Find where the given text appears and provide that cell's center as (x, y) coordinate. 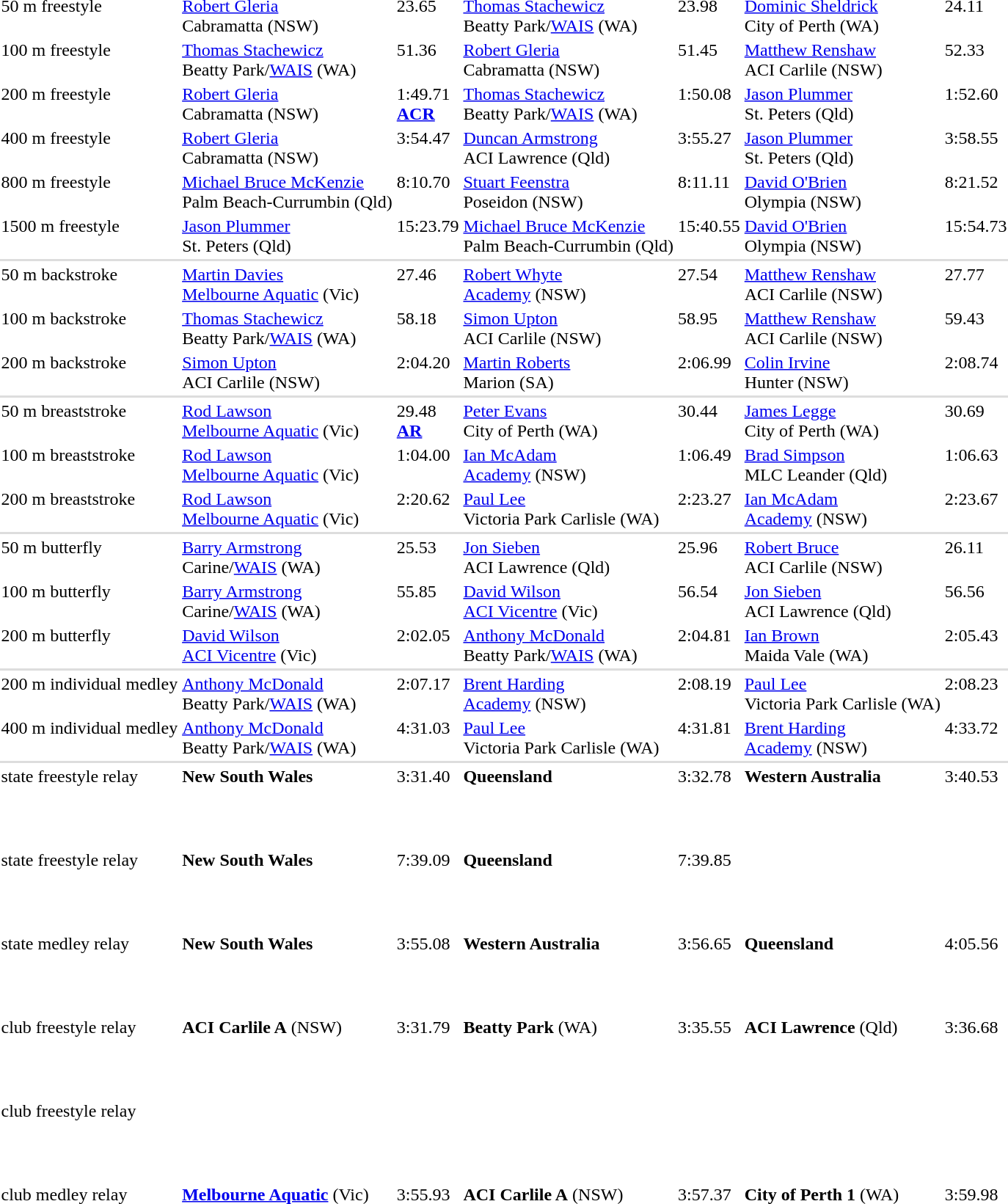
state medley relay (90, 973)
2:23.67 (976, 509)
3:56.65 (709, 973)
3:32.78 (709, 806)
2:23.27 (709, 509)
2:06.99 (709, 373)
Colin IrvineHunter (NSW) (842, 373)
100 m breaststroke (90, 465)
1:04.00 (428, 465)
ACI Lawrence (Qld) (842, 1057)
8:21.52 (976, 192)
2:07.17 (428, 694)
51.45 (709, 60)
David O'Brien Olympia (NSW) (842, 192)
52.33 (976, 60)
Peter EvansCity of Perth (WA) (569, 421)
2:02.05 (428, 646)
800 m freestyle (90, 192)
1500 m freestyle (90, 236)
50 m butterfly (90, 558)
27.54 (709, 285)
58.95 (709, 329)
26.11 (976, 558)
200 m individual medley (90, 694)
200 m butterfly (90, 646)
200 m freestyle (90, 104)
3:55.27 (709, 148)
7:39.09 (428, 889)
59.43 (976, 329)
ACI Carlile A (NSW) (288, 1057)
4:31.81 (709, 738)
3:31.79 (428, 1057)
1:06.63 (976, 465)
2:20.62 (428, 509)
David O'BrienOlympia (NSW) (842, 236)
27.46 (428, 285)
2:08.19 (709, 694)
58.18 (428, 329)
50 m backstroke (90, 285)
Martin RobertsMarion (SA) (569, 373)
Robert WhyteAcademy (NSW) (569, 285)
56.56 (976, 602)
3:40.53 (976, 806)
1:52.60 (976, 104)
27.77 (976, 285)
200 m backstroke (90, 373)
2:04.81 (709, 646)
50 m breaststroke (90, 421)
25.53 (428, 558)
8:10.70 (428, 192)
3:58.55 (976, 148)
1:06.49 (709, 465)
James LeggeCity of Perth (WA) (842, 421)
2:04.20 (428, 373)
400 m freestyle (90, 148)
51.36 (428, 60)
55.85 (428, 602)
2:05.43 (976, 646)
30.44 (709, 421)
3:35.55 (709, 1057)
3:54.47 (428, 148)
100 m butterfly (90, 602)
4:05.56 (976, 973)
Stuart FeenstraPoseidon (NSW) (569, 192)
8:11.11 (709, 192)
Ian BrownMaida Vale (WA) (842, 646)
15:40.55 (709, 236)
4:33.72 (976, 738)
3:31.40 (428, 806)
2:08.23 (976, 694)
56.54 (709, 602)
4:31.03 (428, 738)
100 m backstroke (90, 329)
29.48AR (428, 421)
Martin DaviesMelbourne Aquatic (Vic) (288, 285)
15:23.79 (428, 236)
100 m freestyle (90, 60)
200 m breaststroke (90, 509)
2:08.74 (976, 373)
25.96 (709, 558)
1:50.08 (709, 104)
3:55.08 (428, 973)
Brad SimpsonMLC Leander (Qld) (842, 465)
30.69 (976, 421)
1:49.71ACR (428, 104)
400 m individual medley (90, 738)
15:54.73 (976, 236)
Beatty Park (WA) (569, 1057)
Duncan ArmstrongACI Lawrence (Qld) (569, 148)
Robert BruceACI Carlile (NSW) (842, 558)
3:36.68 (976, 1057)
7:39.85 (709, 889)
